Provide the [X, Y] coordinate of the cell's center where the given text is located.  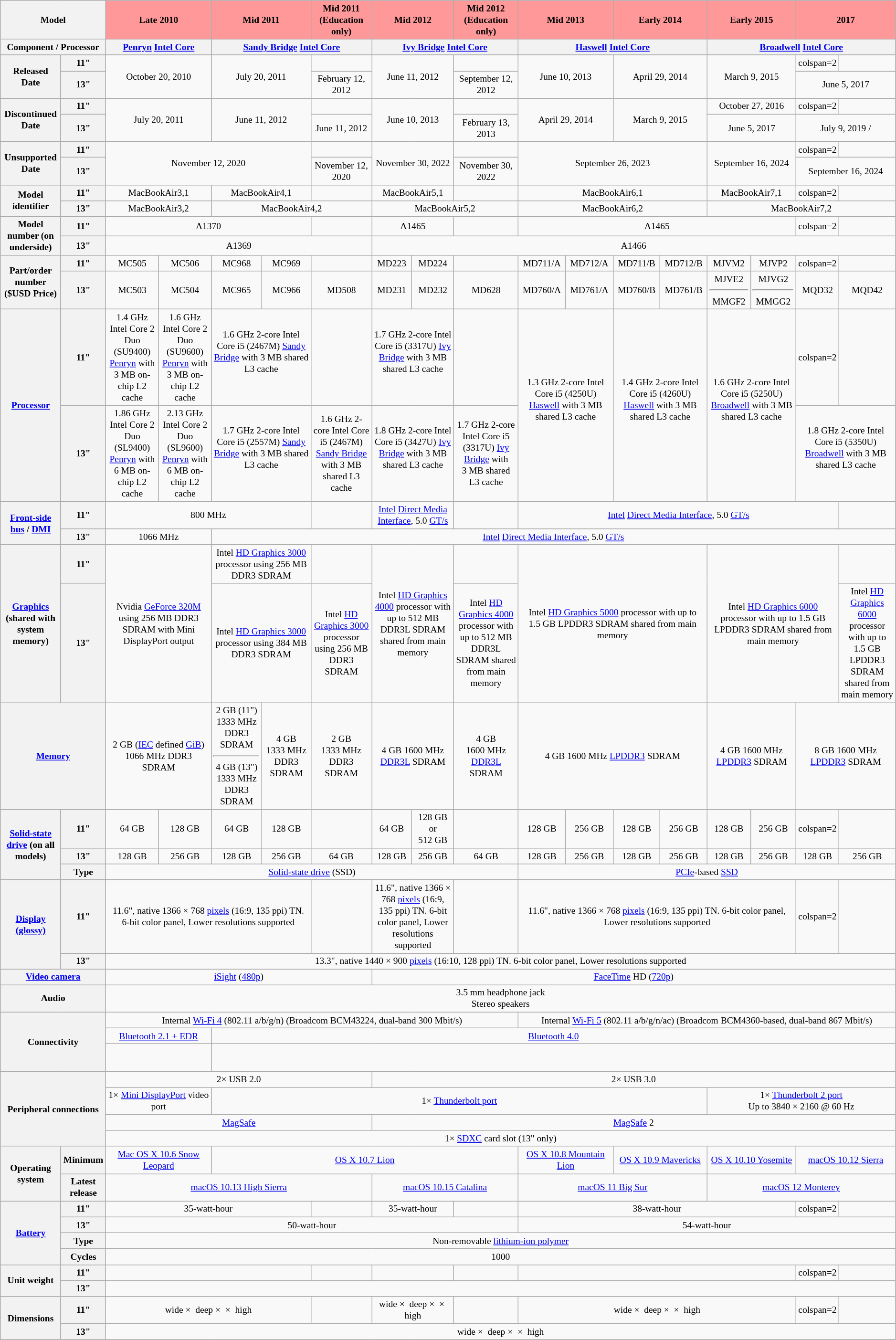
2 GB (IEC defined GiB) 1066 MHz DDR3 SDRAM [158, 756]
Audio [53, 999]
MC965 [237, 290]
MJVP2 [773, 264]
A1370 [209, 226]
Latest release [83, 1188]
Sandy Bridge Intel Core [292, 47]
1.7 GHz 2-core Intel Core i5 (2557M) Sandy Bridge with 3 MB shared L3 cache [261, 454]
macOS 12 Monterey [801, 1188]
Minimum [83, 1160]
2 GB 1333 MHz DDR3 SDRAM [341, 756]
Internal Wi-Fi 4 (802.11 a/b/g/n) (Broadcom BCM43224, dual-band 300 Mbit/s) [312, 1020]
Video camera [53, 977]
MacBookAir3,2 [158, 208]
2.13 GHz Intel Core 2 Duo (SL9600) Penryn with 6 MB on-chip L2 cache [185, 454]
MD761/A [590, 290]
Nvidia GeForce 320M using 256 MB DDR3 SDRAM with Mini DisplayPort output [158, 623]
Model identifier [31, 200]
Processor [31, 406]
A1369 [239, 245]
Haswell Intel Core [612, 47]
Early 2015 [751, 20]
Intel HD Graphics 5000 processor with up to 1.5 GB LPDDR3 SDRAM shared from main memory [612, 623]
Mid 2011 [261, 20]
1.6 GHz 2-core Intel Core i5 (5250U) Broadwell with 3 MB shared L3 cache [751, 406]
Mid 2012 [413, 20]
13.3", native 1440 × 900 pixels (16:10, 128 ppi) TN. 6-bit color panel, Lower resolutions supported [501, 960]
Mid 2012 (Education only) [486, 20]
Unsupported Date [31, 163]
February 13, 2013 [486, 128]
Released Date [31, 76]
Cycles [83, 1256]
Solid-state drive (on all models) [31, 844]
Mid 2013 [565, 20]
50-watt-hour [312, 1225]
MD231 [392, 290]
MD761/B [684, 290]
MD711/A [542, 264]
1.8 GHz 2-core Intel Core i5 (5350U) Broadwell with 3 MB shared L3 cache [845, 454]
38-watt-hour [657, 1209]
MD760/A [542, 290]
Component / Processor [53, 47]
MacBookAir5,1 [413, 193]
MD760/B [636, 290]
Model number (on underside) [31, 236]
July 9, 2019 / [845, 128]
MC968 [237, 264]
MD628 [486, 290]
MC505 [133, 264]
MQD42 [867, 290]
MD711/B [636, 264]
February 12, 2012 [341, 85]
54-watt-hour [706, 1225]
Mac OS X 10.6 Snow Leopard [158, 1160]
MacBookAir5,2 [445, 208]
October 27, 2016 [751, 106]
macOS 10.13 High Sierra [239, 1188]
Part/order number ($USD Price) [31, 283]
Display(glossy) [31, 924]
800 MHz [209, 515]
4 GB 1333 MHz DDR3 SDRAM [286, 756]
2× USB 3.0 [634, 1079]
September 26, 2023 [612, 163]
Mid 2011 (Education only) [341, 20]
OS X 10.9 Mavericks [660, 1160]
1× Thunderbolt port [459, 1101]
1× SDXC card slot (13" only) [501, 1138]
8 GB 1600 MHz LPDDR3 SDRAM [845, 756]
FaceTime HD (720p) [634, 977]
Internal Wi-Fi 5 (802.11 a/b/g/n/ac) (Broadcom BCM4360-based, dual-band 867 Mbit/s) [706, 1020]
MJVM2 [728, 264]
MJVE2 MMGF2 [728, 290]
Late 2010 [158, 20]
1.3 GHz 2-core Intel Core i5 (4250U) Haswell with 3 MB shared L3 cache [565, 406]
Battery [31, 1233]
1.6 GHz Intel Core 2 Duo (SU9600) Penryn with 3 MB on-chip L2 cache [185, 357]
Graphics(shared with system memory) [31, 623]
MD712/B [684, 264]
1× Mini DisplayPort video port [158, 1101]
Discontinued Date [31, 120]
MD508 [341, 290]
2× USB 2.0 [239, 1079]
MD224 [432, 264]
Dimensions [31, 1319]
October 20, 2010 [158, 76]
Peripheral connections [53, 1108]
1000 [501, 1256]
Connectivity [53, 1042]
September 12, 2012 [486, 85]
2017 [845, 20]
macOS 10.15 Catalina [445, 1188]
1.86 GHz Intel Core 2 Duo (SL9400) Penryn with 6 MB on-chip L2 cache [133, 454]
Penryn Intel Core [158, 47]
Non-removable lithium-ion polymer [501, 1240]
MacBookAir7,1 [751, 193]
Bluetooth 4.0 [554, 1036]
Front-side bus / DMI [31, 523]
MagSafe 2 [634, 1123]
1066 MHz [158, 537]
128 GB or 512 GB [432, 829]
MC969 [286, 264]
MacBookAir4,2 [292, 208]
MacBookAir3,1 [158, 193]
MacBookAir4,1 [261, 193]
Operating system [31, 1173]
MQD32 [817, 290]
Early 2014 [660, 20]
1.4 GHz 2-core Intel Core i5 (4260U) Haswell with 3 MB shared L3 cache [660, 406]
1× Thunderbolt 2 portUp to 3840 × 2160 @ 60 Hz [801, 1101]
MJVG2 MMGG2 [773, 290]
Model [53, 20]
MacBookAir6,2 [612, 208]
iSight (480p) [239, 977]
1.8 GHz 2-core Intel Core i5 (3427U) Ivy Bridge with 3 MB shared L3 cache [413, 454]
Unit weight [31, 1280]
Ivy Bridge Intel Core [445, 47]
MC504 [185, 290]
Intel HD Graphics 3000 processor using 384 MB DDR3 SDRAM [261, 643]
MacBookAir7,2 [801, 208]
2 GB (11") 1333 MHz DDR3 SDRAM4 GB (13") 1333 MHz DDR3 SDRAM [237, 756]
OS X 10.8 Mountain Lion [565, 1160]
MC966 [286, 290]
MagSafe [239, 1123]
MC506 [185, 264]
MacBookAir6,1 [612, 193]
OS X 10.7 Lion [365, 1160]
1.4 GHz Intel Core 2 Duo (SU9400) Penryn with 3 MB on-chip L2 cache [133, 357]
OS X 10.10 Yosemite [751, 1160]
Broadwell Intel Core [801, 47]
Bluetooth 2.1 + EDR [158, 1036]
Solid-state drive (SSD) [312, 872]
PCIe-based SSD [706, 872]
macOS 10.12 Sierra [845, 1160]
3.5 mm headphone jackStereo speakers [501, 999]
A1466 [634, 245]
MD712/A [590, 264]
macOS 11 Big Sur [612, 1188]
MD223 [392, 264]
MD232 [432, 290]
Memory [53, 756]
MC503 [133, 290]
